Return the [x, y] coordinate for the center point of the cell that contains the specified text.  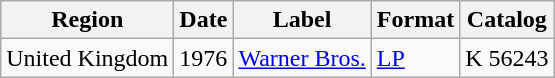
Label [302, 20]
Catalog [507, 20]
LP [415, 58]
Format [415, 20]
1976 [204, 58]
Warner Bros. [302, 58]
K 56243 [507, 58]
Date [204, 20]
Region [88, 20]
United Kingdom [88, 58]
